Search for the cell housing the specified text and yield its [X, Y] center coordinate. 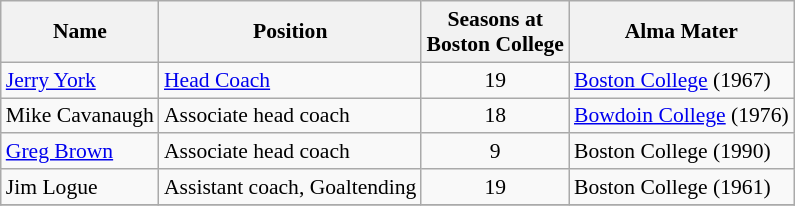
Bowdoin College (1976) [682, 116]
Boston College (1961) [682, 187]
18 [494, 116]
Jim Logue [80, 187]
Mike Cavanaugh [80, 116]
Position [290, 32]
Name [80, 32]
Boston College (1990) [682, 152]
9 [494, 152]
Head Coach [290, 80]
Greg Brown [80, 152]
Assistant coach, Goaltending [290, 187]
Boston College (1967) [682, 80]
Jerry York [80, 80]
Alma Mater [682, 32]
Seasons atBoston College [494, 32]
